Return the (x, y) coordinate for the center point of the cell that contains the specified text.  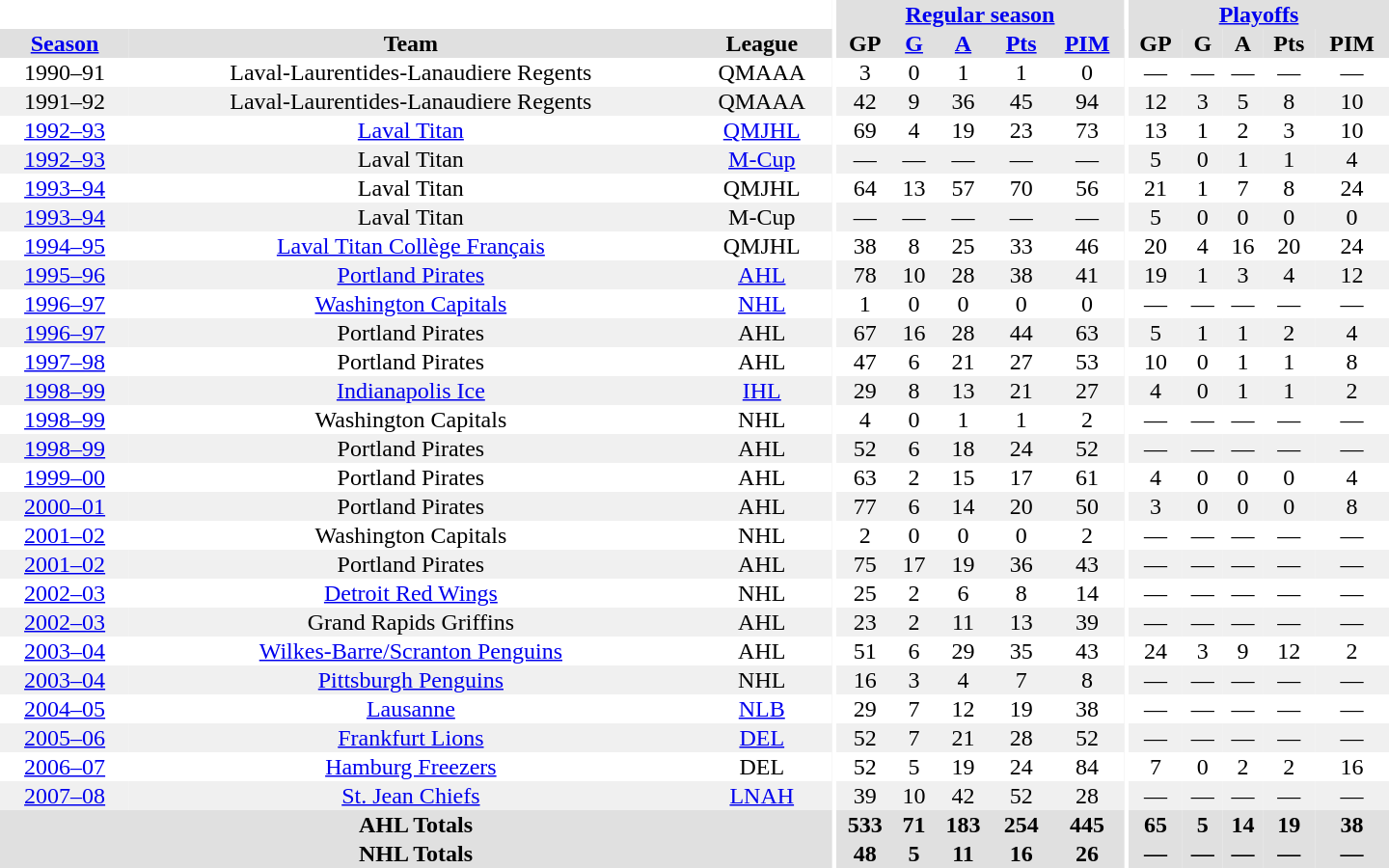
48 (865, 854)
AHL Totals (416, 825)
Hamburg Freezers (411, 767)
73 (1088, 130)
45 (1021, 101)
65 (1156, 825)
2007–08 (65, 796)
47 (865, 362)
61 (1088, 477)
League (762, 43)
IHL (762, 391)
Pittsburgh Penguins (411, 680)
69 (865, 130)
St. Jean Chiefs (411, 796)
1990–91 (65, 72)
533 (865, 825)
33 (1021, 246)
77 (865, 506)
70 (1021, 188)
67 (865, 333)
Detroit Red Wings (411, 593)
78 (865, 275)
LNAH (762, 796)
2005–06 (65, 738)
Indianapolis Ice (411, 391)
84 (1088, 767)
1991–92 (65, 101)
56 (1088, 188)
Grand Rapids Griffins (411, 622)
183 (963, 825)
1995–96 (65, 275)
254 (1021, 825)
Lausanne (411, 709)
46 (1088, 246)
Season (65, 43)
26 (1088, 854)
Playoffs (1259, 14)
35 (1021, 651)
1999–00 (65, 477)
2004–05 (65, 709)
15 (963, 477)
445 (1088, 825)
2006–07 (65, 767)
1997–98 (65, 362)
51 (865, 651)
NHL Totals (416, 854)
Regular season (980, 14)
44 (1021, 333)
41 (1088, 275)
50 (1088, 506)
18 (963, 448)
75 (865, 564)
94 (1088, 101)
1994–95 (65, 246)
Wilkes-Barre/Scranton Penguins (411, 651)
53 (1088, 362)
Team (411, 43)
Frankfurt Lions (411, 738)
71 (914, 825)
2000–01 (65, 506)
64 (865, 188)
Laval Titan Collège Français (411, 246)
57 (963, 188)
NLB (762, 709)
